Determine the (x, y) coordinate at the center of the cell enclosing the given text.  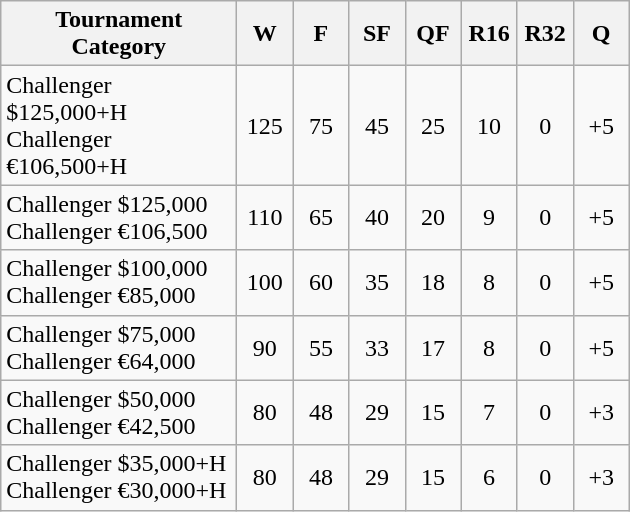
SF (377, 34)
40 (377, 218)
110 (265, 218)
75 (321, 126)
Challenger $50,000 Challenger €42,500 (119, 412)
18 (433, 282)
9 (489, 218)
W (265, 34)
F (321, 34)
25 (433, 126)
Q (601, 34)
65 (321, 218)
55 (321, 348)
Challenger $75,000 Challenger €64,000 (119, 348)
Challenger $35,000+H Challenger €30,000+H (119, 478)
17 (433, 348)
33 (377, 348)
QF (433, 34)
Challenger $100,000 Challenger €85,000 (119, 282)
Tournament Category (119, 34)
35 (377, 282)
R16 (489, 34)
20 (433, 218)
Challenger $125,000 Challenger €106,500 (119, 218)
45 (377, 126)
125 (265, 126)
100 (265, 282)
60 (321, 282)
Challenger $125,000+H Challenger €106,500+H (119, 126)
7 (489, 412)
6 (489, 478)
10 (489, 126)
90 (265, 348)
R32 (545, 34)
